Provide the [X, Y] coordinate of the cell's center where the given text is located.  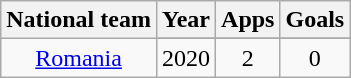
0 [315, 58]
2 [248, 58]
2020 [186, 58]
Apps [248, 20]
National team [79, 20]
Romania [79, 58]
Year [186, 20]
Goals [315, 20]
